Output the [X, Y] coordinate of the center of the cell containing the given text.  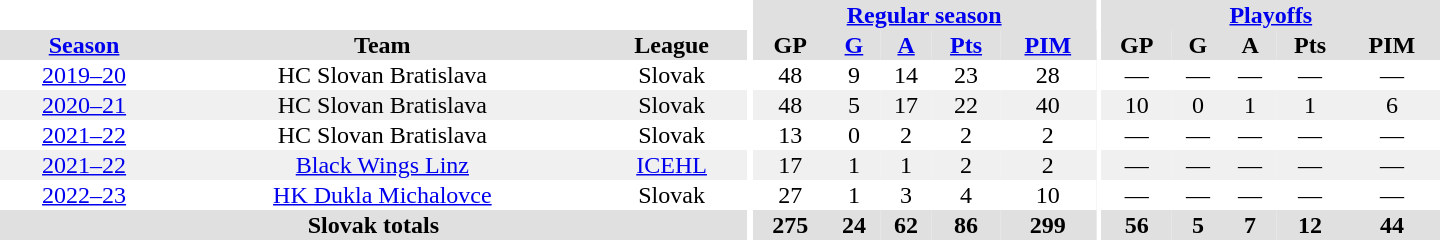
2019–20 [84, 75]
7 [1250, 225]
44 [1392, 225]
Playoffs [1271, 15]
28 [1048, 75]
Regular season [924, 15]
Black Wings Linz [382, 165]
4 [966, 195]
Slovak totals [374, 225]
9 [854, 75]
League [672, 45]
275 [790, 225]
62 [906, 225]
14 [906, 75]
3 [906, 195]
13 [790, 135]
2020–21 [84, 105]
24 [854, 225]
40 [1048, 105]
ICEHL [672, 165]
HK Dukla Michalovce [382, 195]
6 [1392, 105]
Team [382, 45]
Season [84, 45]
12 [1310, 225]
27 [790, 195]
299 [1048, 225]
2022–23 [84, 195]
86 [966, 225]
22 [966, 105]
56 [1137, 225]
23 [966, 75]
